Capture the cell that displays the provided text and extract its [X, Y] central coordinate. 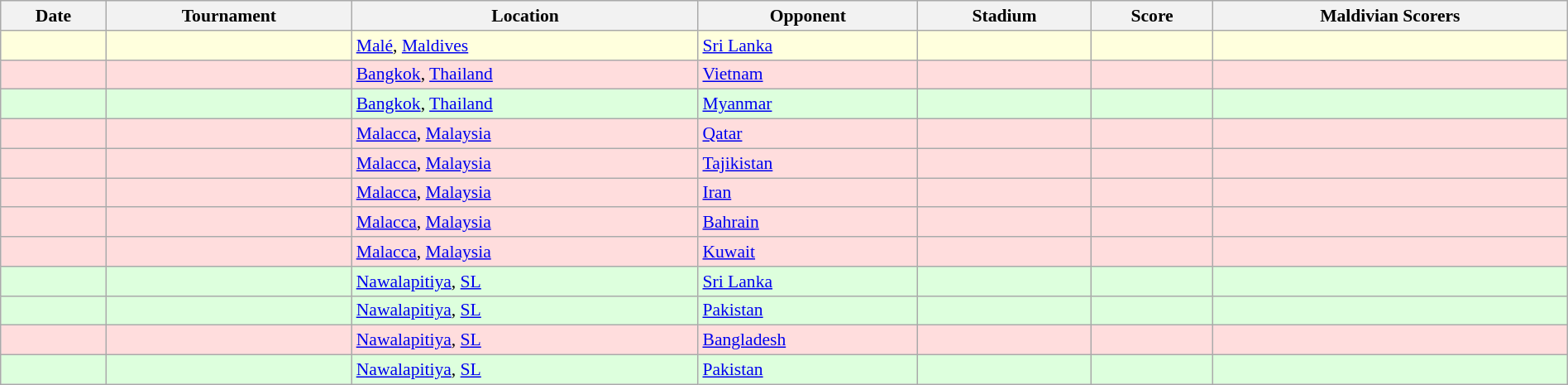
Score [1152, 16]
Tournament [229, 16]
Iran [807, 193]
Vietnam [807, 75]
Location [526, 16]
Myanmar [807, 104]
Bangladesh [807, 340]
Maldivian Scorers [1389, 16]
Stadium [1004, 16]
Tajikistan [807, 163]
Date [53, 16]
Kuwait [807, 252]
Malé, Maldives [526, 46]
Opponent [807, 16]
Bahrain [807, 223]
Qatar [807, 134]
